Provide the (X, Y) coordinate of the cell's center where the given text is located.  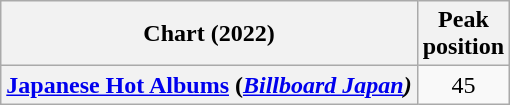
Japanese Hot Albums (Billboard Japan) (209, 85)
Peakposition (463, 34)
45 (463, 85)
Chart (2022) (209, 34)
